Search for the cell housing the specified text and yield its (X, Y) center coordinate. 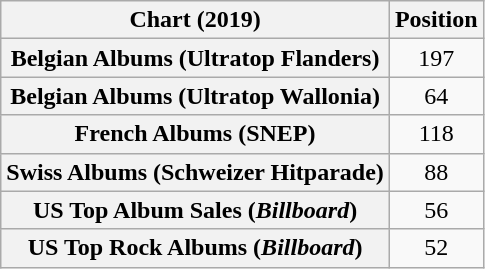
Swiss Albums (Schweizer Hitparade) (196, 172)
197 (436, 58)
US Top Album Sales (Billboard) (196, 210)
56 (436, 210)
French Albums (SNEP) (196, 134)
64 (436, 96)
Position (436, 20)
52 (436, 248)
88 (436, 172)
US Top Rock Albums (Billboard) (196, 248)
Belgian Albums (Ultratop Flanders) (196, 58)
118 (436, 134)
Chart (2019) (196, 20)
Belgian Albums (Ultratop Wallonia) (196, 96)
